Locate the cell with the specified text and output its [x, y] center coordinate. 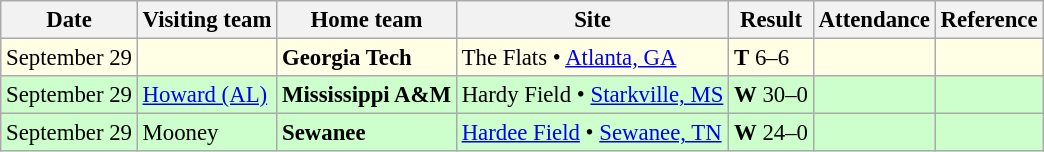
T 6–6 [772, 58]
W 30–0 [772, 95]
Site [592, 20]
The Flats • Atlanta, GA [592, 58]
Home team [367, 20]
Reference [989, 20]
Hardee Field • Sewanee, TN [592, 133]
Sewanee [367, 133]
Visiting team [206, 20]
Mississippi A&M [367, 95]
W 24–0 [772, 133]
Hardy Field • Starkville, MS [592, 95]
Attendance [874, 20]
Georgia Tech [367, 58]
Mooney [206, 133]
Date [69, 20]
Result [772, 20]
Howard (AL) [206, 95]
